Output the (x, y) coordinate of the center of the cell containing the given text.  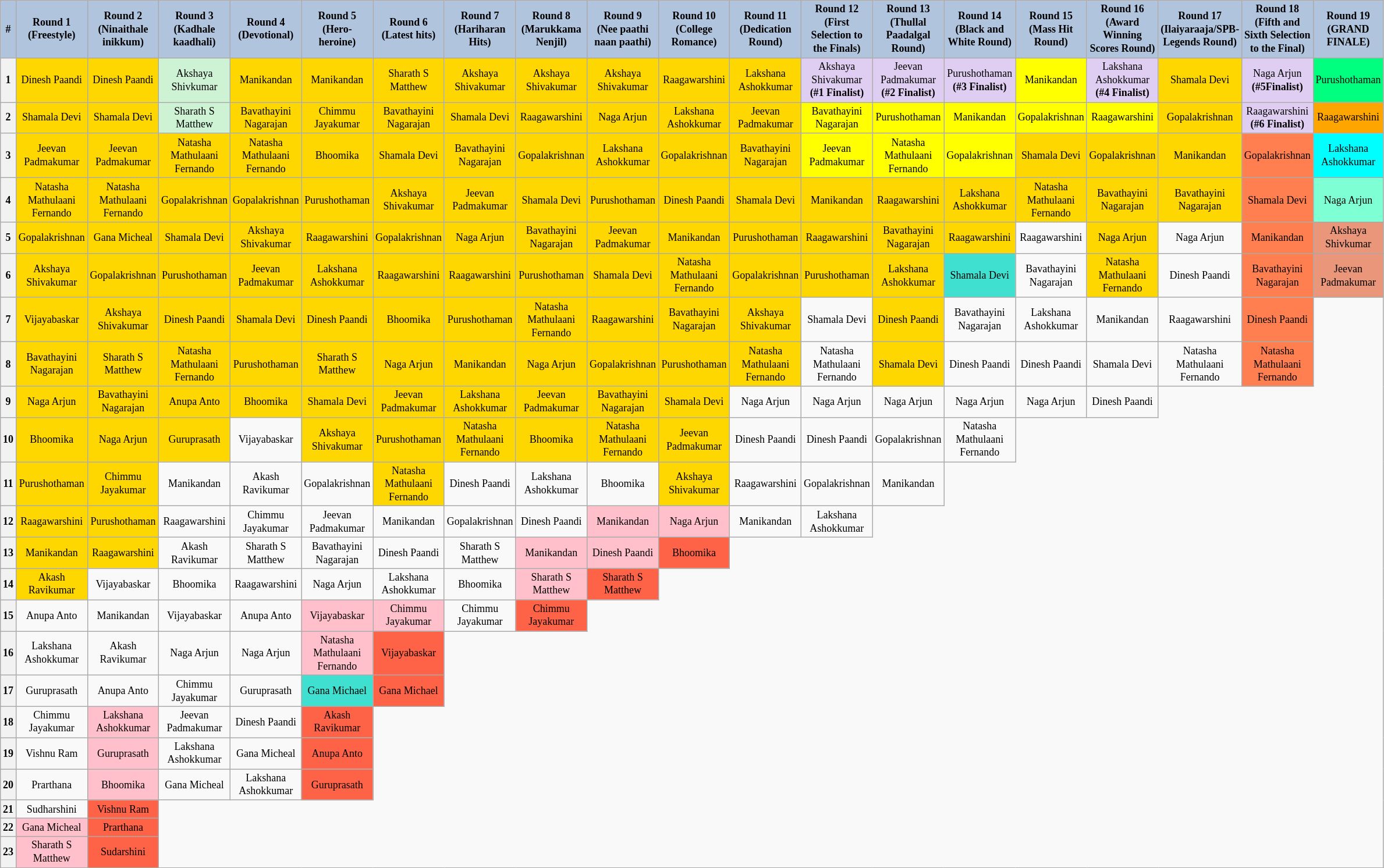
Round 7(Hariharan Hits) (480, 29)
15 (8, 616)
Round 6(Latest hits) (409, 29)
Naga Arjun(#5Finalist) (1277, 80)
Round 3(Kadhale kaadhali) (194, 29)
22 (8, 827)
Sudharshini (51, 809)
Round 17(Ilaiyaraaja/SPB- Legends Round) (1200, 29)
Round 15(Mass Hit Round) (1051, 29)
Round 18(Fifth and Sixth Selection to the Final) (1277, 29)
12 (8, 522)
Round 10(College Romance) (694, 29)
Round 2(Ninaithale inikkum) (123, 29)
Round 13(Thullal Paadalgal Round) (908, 29)
Round 16(Award Winning Scores Round) (1122, 29)
Round 11(Dedication Round) (766, 29)
21 (8, 809)
Raagawarshini(#6 Finalist) (1277, 118)
Lakshana Ashokkumar(#4 Finalist) (1122, 80)
Round 1(Freestyle) (51, 29)
10 (8, 439)
Round 19(GRAND FINALE) (1348, 29)
11 (8, 484)
Sudarshini (123, 852)
Round 9(Nee paathi naan paathi) (623, 29)
Round 12(First Selection to the Finals) (837, 29)
2 (8, 118)
Round 14(Black and White Round) (980, 29)
23 (8, 852)
Akshaya Shivakumar(#1 Finalist) (837, 80)
Round 8(Marukkama Nenjil) (552, 29)
6 (8, 275)
Round 4(Devotional) (265, 29)
13 (8, 553)
Jeevan Padmakumar(#2 Finalist) (908, 80)
1 (8, 80)
3 (8, 155)
Round 5(Hero-heroine) (338, 29)
8 (8, 364)
14 (8, 584)
7 (8, 319)
20 (8, 785)
18 (8, 722)
Purushothaman(#3 Finalist) (980, 80)
# (8, 29)
17 (8, 691)
16 (8, 653)
4 (8, 200)
19 (8, 753)
9 (8, 402)
5 (8, 238)
